Detect which cell encompasses the target text, then output its (x, y) center coordinate. 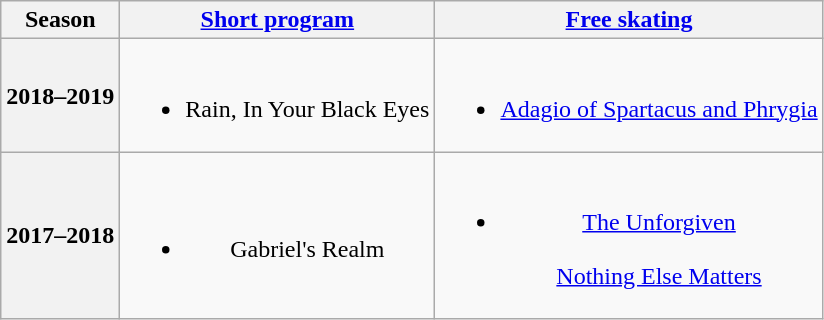
Short program (278, 20)
Gabriel's Realm (278, 236)
Rain, In Your Black Eyes (278, 96)
The Unforgiven Nothing Else Matters (629, 236)
Adagio of Spartacus and Phrygia (629, 96)
Season (60, 20)
2017–2018 (60, 236)
2018–2019 (60, 96)
Free skating (629, 20)
